Provide the [x, y] coordinate of the cell's center where the given text is located.  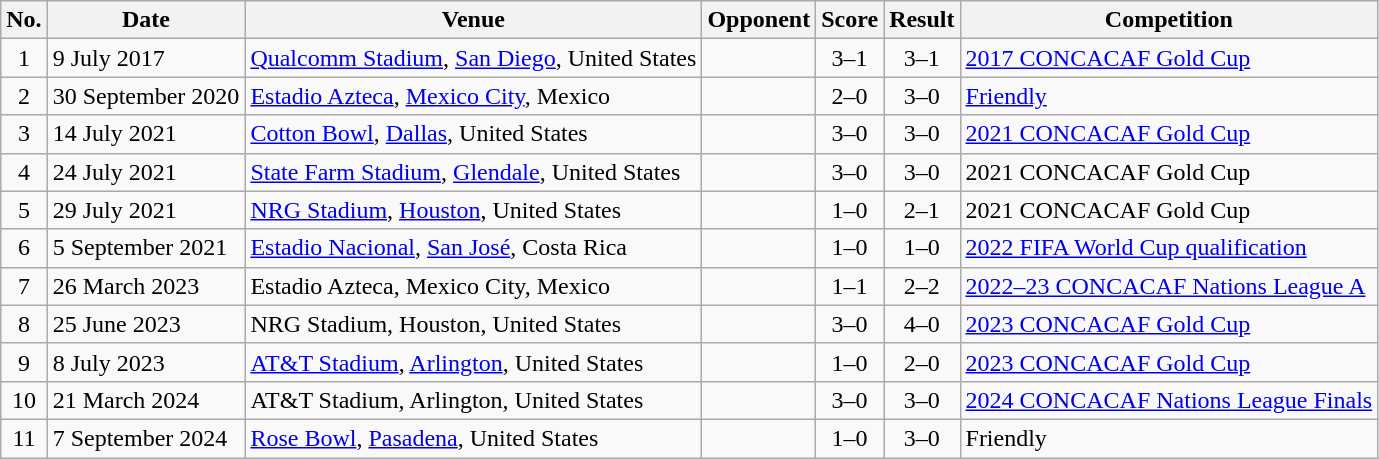
Qualcomm Stadium, San Diego, United States [474, 58]
4 [24, 172]
Cotton Bowl, Dallas, United States [474, 134]
Date [146, 20]
5 [24, 210]
4–0 [922, 324]
2–2 [922, 286]
6 [24, 248]
14 July 2021 [146, 134]
Rose Bowl, Pasadena, United States [474, 438]
State Farm Stadium, Glendale, United States [474, 172]
2–1 [922, 210]
2024 CONCACAF Nations League Finals [1169, 400]
9 July 2017 [146, 58]
2017 CONCACAF Gold Cup [1169, 58]
1 [24, 58]
2 [24, 96]
11 [24, 438]
2022–23 CONCACAF Nations League A [1169, 286]
Venue [474, 20]
26 March 2023 [146, 286]
Competition [1169, 20]
Result [922, 20]
Estadio Nacional, San José, Costa Rica [474, 248]
7 [24, 286]
24 July 2021 [146, 172]
3 [24, 134]
2022 FIFA World Cup qualification [1169, 248]
Score [850, 20]
30 September 2020 [146, 96]
Opponent [759, 20]
29 July 2021 [146, 210]
21 March 2024 [146, 400]
1–1 [850, 286]
7 September 2024 [146, 438]
10 [24, 400]
5 September 2021 [146, 248]
9 [24, 362]
25 June 2023 [146, 324]
No. [24, 20]
8 July 2023 [146, 362]
8 [24, 324]
